From the cell containing the given text, extract its center point as (X, Y) coordinate. 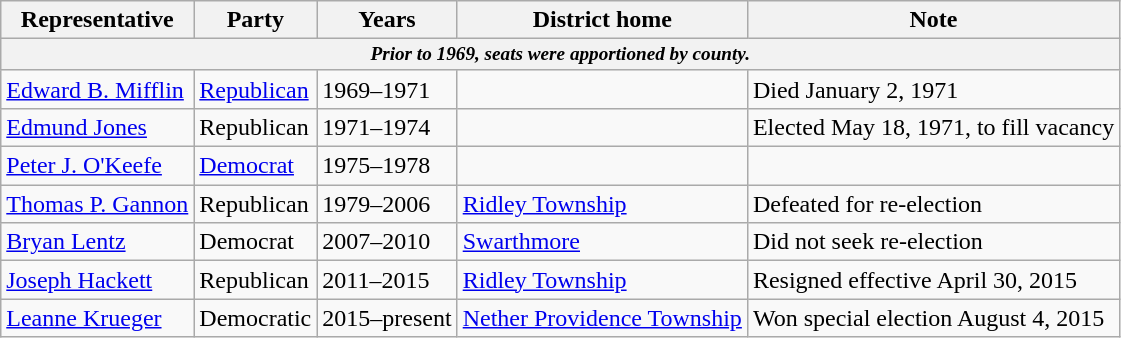
Prior to 1969, seats were apportioned by county. (560, 55)
Peter J. O'Keefe (98, 166)
Leanne Krueger (98, 318)
Party (256, 20)
Resigned effective April 30, 2015 (933, 280)
2015–present (387, 318)
Note (933, 20)
Did not seek re-election (933, 242)
Democratic (256, 318)
Defeated for re-election (933, 204)
Years (387, 20)
Elected May 18, 1971, to fill vacancy (933, 128)
2007–2010 (387, 242)
Thomas P. Gannon (98, 204)
1969–1971 (387, 89)
District home (602, 20)
Representative (98, 20)
Nether Providence Township (602, 318)
Bryan Lentz (98, 242)
2011–2015 (387, 280)
Joseph Hackett (98, 280)
1971–1974 (387, 128)
1979–2006 (387, 204)
Won special election August 4, 2015 (933, 318)
Died January 2, 1971 (933, 89)
Edmund Jones (98, 128)
Edward B. Mifflin (98, 89)
1975–1978 (387, 166)
Swarthmore (602, 242)
